Pinpoint the cell where the given text exists, returning its [x, y] midpoint coordinate. 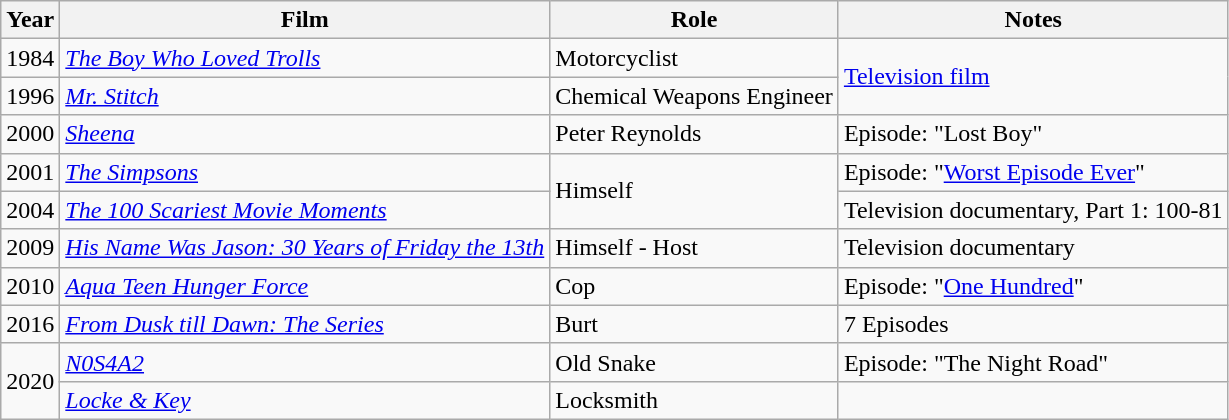
N0S4A2 [305, 362]
Episode: "Lost Boy" [1033, 134]
Himself - Host [694, 248]
The Boy Who Loved Trolls [305, 58]
2010 [30, 286]
2020 [30, 381]
2004 [30, 210]
Television film [1033, 77]
Peter Reynolds [694, 134]
Television documentary [1033, 248]
Motorcyclist [694, 58]
Cop [694, 286]
Role [694, 20]
From Dusk till Dawn: The Series [305, 324]
Episode: "The Night Road" [1033, 362]
2016 [30, 324]
1984 [30, 58]
His Name Was Jason: 30 Years of Friday the 13th [305, 248]
Year [30, 20]
Burt [694, 324]
Aqua Teen Hunger Force [305, 286]
2000 [30, 134]
2009 [30, 248]
Old Snake [694, 362]
Locksmith [694, 400]
Episode: "One Hundred" [1033, 286]
The Simpsons [305, 172]
Chemical Weapons Engineer [694, 96]
Episode: "Worst Episode Ever" [1033, 172]
1996 [30, 96]
Himself [694, 191]
Sheena [305, 134]
7 Episodes [1033, 324]
2001 [30, 172]
Notes [1033, 20]
Mr. Stitch [305, 96]
Television documentary, Part 1: 100-81 [1033, 210]
Film [305, 20]
Locke & Key [305, 400]
The 100 Scariest Movie Moments [305, 210]
